Determine the (X, Y) coordinate at the center of the cell enclosing the given text.  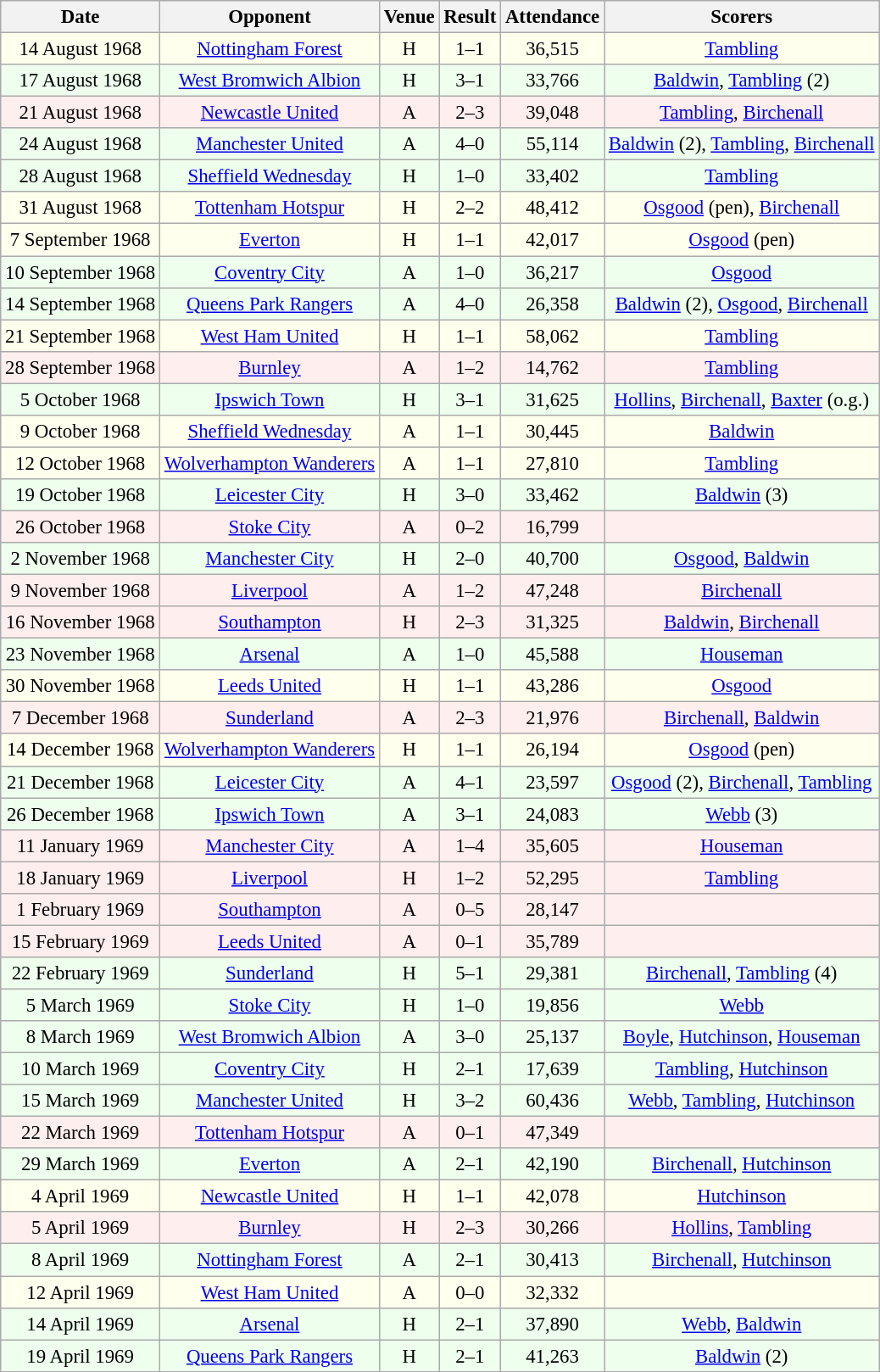
42,190 (553, 1164)
Opponent (270, 17)
Webb, Tambling, Hutchinson (742, 1101)
14 December 1968 (81, 750)
Osgood (2), Birchenall, Tambling (742, 782)
30,266 (553, 1229)
2 November 1968 (81, 559)
21 August 1968 (81, 113)
Birchenall, Tambling (4) (742, 973)
Date (81, 17)
31 August 1968 (81, 208)
30,445 (553, 432)
10 September 1968 (81, 272)
14 August 1968 (81, 49)
52,295 (553, 878)
29,381 (553, 973)
5 April 1969 (81, 1229)
43,286 (553, 686)
47,349 (553, 1133)
23,597 (553, 782)
60,436 (553, 1101)
40,700 (553, 559)
18 January 1969 (81, 878)
47,248 (553, 591)
31,325 (553, 622)
42,017 (553, 240)
55,114 (553, 144)
33,402 (553, 176)
3–2 (470, 1101)
Scorers (742, 17)
25,137 (553, 1037)
Tambling, Birchenall (742, 113)
4–1 (470, 782)
19 April 1969 (81, 1356)
41,263 (553, 1356)
21 September 1968 (81, 336)
28 September 1968 (81, 367)
24 August 1968 (81, 144)
Webb (742, 1005)
33,766 (553, 81)
17,639 (553, 1069)
28,147 (553, 910)
Birchenall (742, 591)
7 September 1968 (81, 240)
29 March 1969 (81, 1164)
Baldwin (2), Tambling, Birchenall (742, 144)
Baldwin, Birchenall (742, 622)
Webb (3) (742, 814)
16,799 (553, 527)
36,217 (553, 272)
Hollins, Tambling (742, 1229)
9 October 1968 (81, 432)
22 February 1969 (81, 973)
37,890 (553, 1324)
1–4 (470, 845)
11 January 1969 (81, 845)
27,810 (553, 463)
Boyle, Hutchinson, Houseman (742, 1037)
32,332 (553, 1292)
Baldwin, Tambling (2) (742, 81)
8 March 1969 (81, 1037)
Birchenall, Baldwin (742, 718)
16 November 1968 (81, 622)
26 December 1968 (81, 814)
21,976 (553, 718)
Baldwin (742, 432)
19,856 (553, 1005)
23 November 1968 (81, 655)
Hollins, Birchenall, Baxter (o.g.) (742, 399)
28 August 1968 (81, 176)
30,413 (553, 1260)
14 September 1968 (81, 304)
15 March 1969 (81, 1101)
Baldwin (2) (742, 1356)
8 April 1969 (81, 1260)
9 November 1968 (81, 591)
22 March 1969 (81, 1133)
39,048 (553, 113)
33,462 (553, 495)
48,412 (553, 208)
58,062 (553, 336)
14 April 1969 (81, 1324)
0–0 (470, 1292)
Attendance (553, 17)
14,762 (553, 367)
0–5 (470, 910)
26,194 (553, 750)
31,625 (553, 399)
Hutchinson (742, 1196)
35,789 (553, 941)
Result (470, 17)
0–2 (470, 527)
30 November 1968 (81, 686)
15 February 1969 (81, 941)
21 December 1968 (81, 782)
Baldwin (3) (742, 495)
45,588 (553, 655)
Venue (409, 17)
5 October 1968 (81, 399)
12 April 1969 (81, 1292)
Baldwin (2), Osgood, Birchenall (742, 304)
19 October 1968 (81, 495)
26,358 (553, 304)
35,605 (553, 845)
5 March 1969 (81, 1005)
7 December 1968 (81, 718)
42,078 (553, 1196)
5–1 (470, 973)
2–0 (470, 559)
Osgood, Baldwin (742, 559)
Tambling, Hutchinson (742, 1069)
12 October 1968 (81, 463)
10 March 1969 (81, 1069)
4 April 1969 (81, 1196)
Osgood (pen), Birchenall (742, 208)
24,083 (553, 814)
17 August 1968 (81, 81)
26 October 1968 (81, 527)
1 February 1969 (81, 910)
Webb, Baldwin (742, 1324)
36,515 (553, 49)
2–2 (470, 208)
